Pinpoint the cell where the given text exists, returning its (x, y) midpoint coordinate. 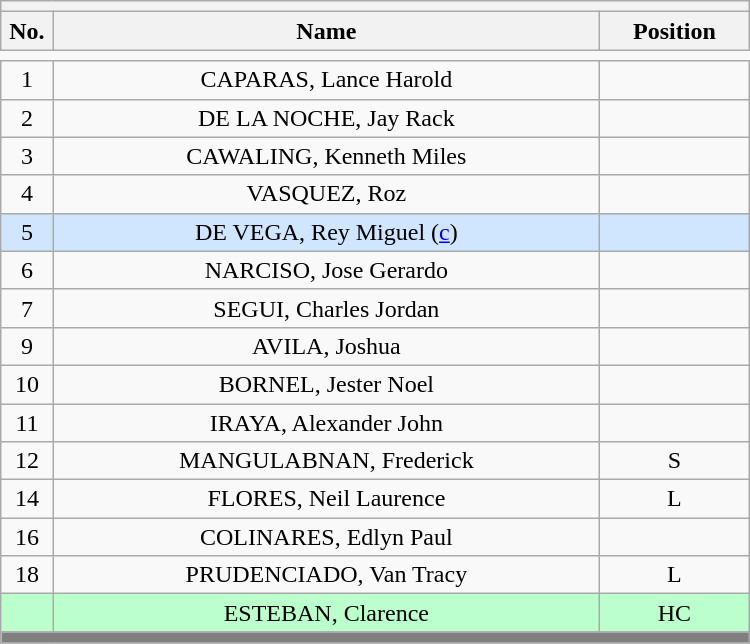
S (675, 461)
16 (27, 537)
18 (27, 575)
Name (326, 31)
HC (675, 613)
BORNEL, Jester Noel (326, 384)
12 (27, 461)
NARCISO, Jose Gerardo (326, 270)
7 (27, 308)
VASQUEZ, Roz (326, 194)
SEGUI, Charles Jordan (326, 308)
FLORES, Neil Laurence (326, 499)
9 (27, 346)
MANGULABNAN, Frederick (326, 461)
10 (27, 384)
3 (27, 156)
Position (675, 31)
6 (27, 270)
ESTEBAN, Clarence (326, 613)
14 (27, 499)
AVILA, Joshua (326, 346)
DE LA NOCHE, Jay Rack (326, 118)
COLINARES, Edlyn Paul (326, 537)
2 (27, 118)
CAPARAS, Lance Harold (326, 80)
5 (27, 232)
PRUDENCIADO, Van Tracy (326, 575)
No. (27, 31)
IRAYA, Alexander John (326, 423)
DE VEGA, Rey Miguel (c) (326, 232)
1 (27, 80)
11 (27, 423)
4 (27, 194)
CAWALING, Kenneth Miles (326, 156)
